Capture the cell that displays the provided text and extract its [X, Y] central coordinate. 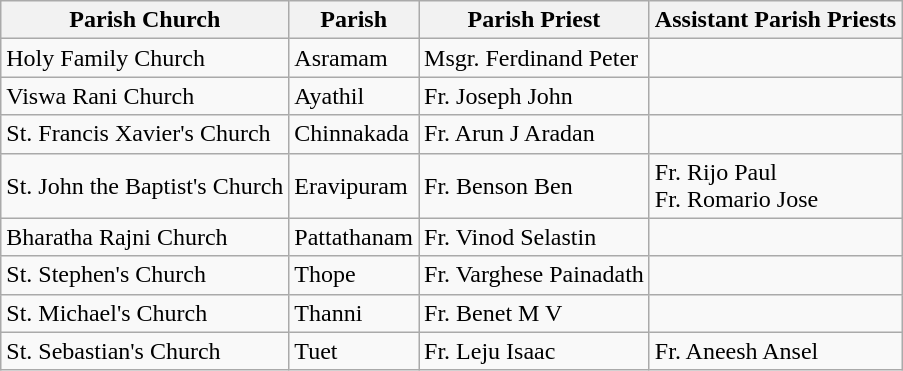
St. Francis Xavier's Church [145, 134]
St. John the Baptist's Church [145, 186]
Viswa Rani Church [145, 96]
Pattathanam [354, 237]
Fr. Rijo PaulFr. Romario Jose [775, 186]
Fr. Joseph John [534, 96]
Chinnakada [354, 134]
St. Michael's Church [145, 313]
Fr. Vinod Selastin [534, 237]
Fr. Arun J Aradan [534, 134]
Parish [354, 20]
Assistant Parish Priests [775, 20]
Msgr. Ferdinand Peter [534, 58]
St. Stephen's Church [145, 275]
Fr. Leju Isaac [534, 351]
Parish Priest [534, 20]
Bharatha Rajni Church [145, 237]
Fr. Aneesh Ansel [775, 351]
Fr. Benet M V [534, 313]
Thanni [354, 313]
Tuet [354, 351]
Asramam [354, 58]
Holy Family Church [145, 58]
Fr. Benson Ben [534, 186]
St. Sebastian's Church [145, 351]
Parish Church [145, 20]
Thope [354, 275]
Eravipuram [354, 186]
Fr. Varghese Painadath [534, 275]
Ayathil [354, 96]
